Output the [X, Y] coordinate of the center of the cell containing the given text.  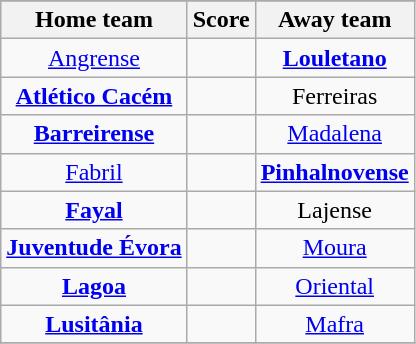
Madalena [334, 134]
Away team [334, 20]
Ferreiras [334, 96]
Oriental [334, 286]
Atlético Cacém [94, 96]
Juventude Évora [94, 248]
Lagoa [94, 286]
Mafra [334, 324]
Fayal [94, 210]
Lusitânia [94, 324]
Home team [94, 20]
Angrense [94, 58]
Lajense [334, 210]
Score [221, 20]
Pinhalnovense [334, 172]
Barreirense [94, 134]
Louletano [334, 58]
Moura [334, 248]
Fabril [94, 172]
